Provide the [x, y] coordinate of the cell's center where the given text is located.  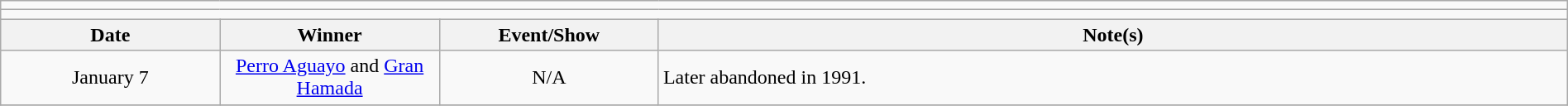
Winner [329, 35]
Perro Aguayo and Gran Hamada [329, 78]
Event/Show [549, 35]
Note(s) [1113, 35]
Date [111, 35]
N/A [549, 78]
Later abandoned in 1991. [1113, 78]
January 7 [111, 78]
